Return (x, y) of the center of cell containing provided text 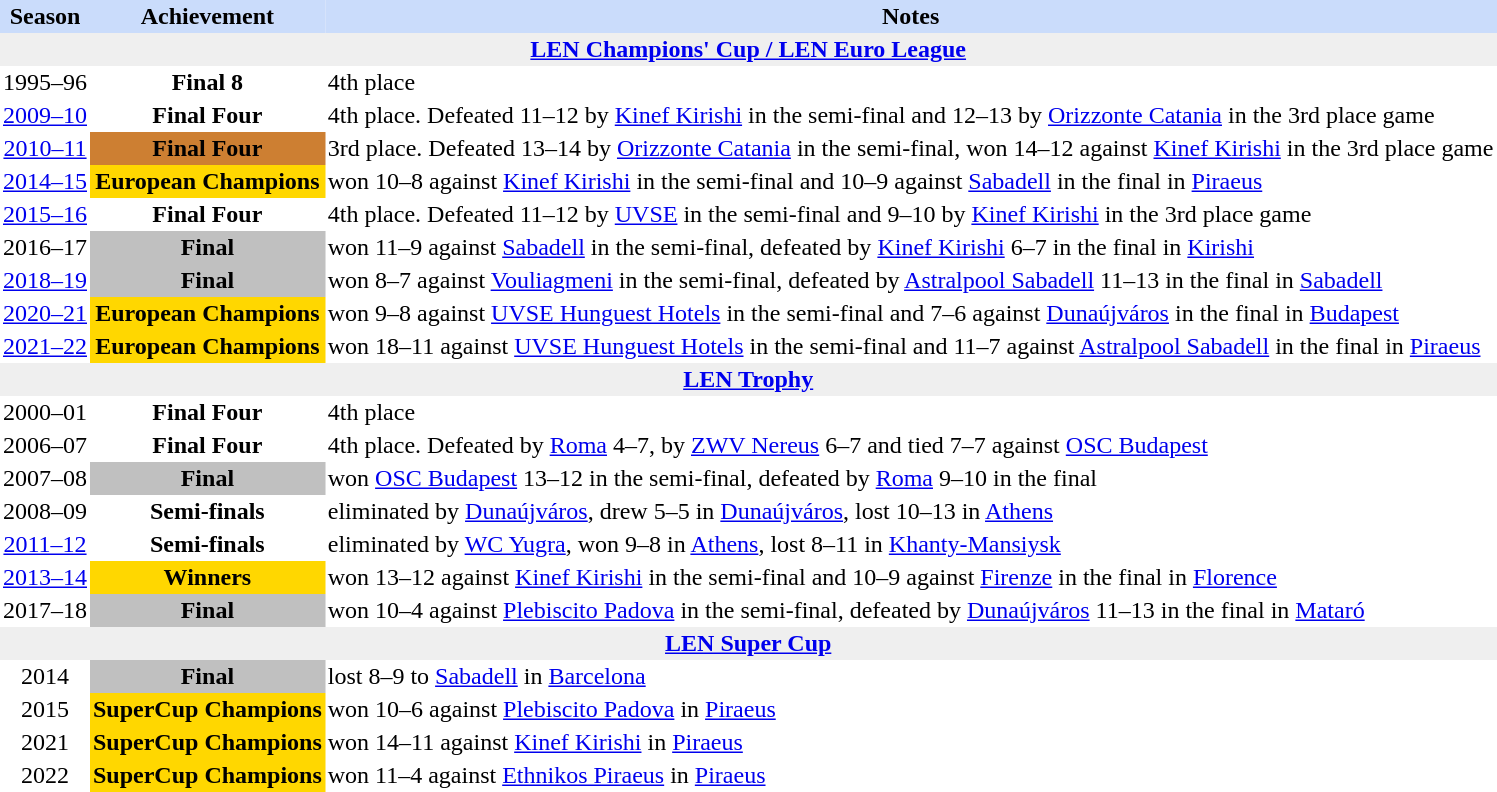
Season (45, 16)
2021 (45, 742)
2015 (45, 710)
lost 8–9 to Sabadell in Barcelona (911, 676)
4th place. Defeated 11–12 by UVSE in the semi-final and 9–10 by Kinef Kirishi in the 3rd place game (911, 214)
Final 8 (208, 82)
won 10–4 against Plebiscito Padova in the semi-final, defeated by Dunaújváros 11–13 in the final in Mataró (911, 610)
2013–14 (45, 578)
won ΟSC Budapest 13–12 in the semi-final, defeated by Roma 9–10 in the final (911, 478)
2006–07 (45, 446)
2022 (45, 776)
4th place. Defeated by Roma 4–7, by ZWV Nereus 6–7 and tied 7–7 against ΟSC Budapest (911, 446)
won 9–8 against UVSE Hunguest Hotels in the semi-final and 7–6 against Dunaújváros in the final in Budapest (911, 314)
2016–17 (45, 248)
Achievement (208, 16)
2009–10 (45, 116)
2021–22 (45, 346)
2008–09 (45, 512)
won 13–12 against Kinef Kirishi in the semi-final and 10–9 against Firenze in the final in Florence (911, 578)
2000–01 (45, 412)
won 8–7 against Vouliagmeni in the semi-final, defeated by Astralpool Sabadell 11–13 in the final in Sabadell (911, 280)
eliminated by Dunaújváros, drew 5–5 in Dunaújváros, lost 10–13 in Athens (911, 512)
2015–16 (45, 214)
LEN Trophy (748, 380)
2010–11 (45, 148)
won 11–4 against Ethnikos Piraeus in Piraeus (911, 776)
Winners (208, 578)
won 18–11 against UVSE Hunguest Hotels in the semi-final and 11–7 against Astralpool Sabadell in the final in Piraeus (911, 346)
3rd place. Defeated 13–14 by Orizzonte Catania in the semi-final, won 14–12 against Kinef Kirishi in the 3rd place game (911, 148)
won 11–9 against Sabadell in the semi-final, defeated by Kinef Kirishi 6–7 in the final in Kirishi (911, 248)
2018–19 (45, 280)
eliminated by WC Yugra, won 9–8 in Athens, lost 8–11 in Khanty-Mansiysk (911, 544)
2014–15 (45, 182)
Notes (911, 16)
2007–08 (45, 478)
2014 (45, 676)
2020–21 (45, 314)
LEN Super Cup (748, 644)
4th place. Defeated 11–12 by Kinef Kirishi in the semi-final and 12–13 by Orizzonte Catania in the 3rd place game (911, 116)
LEN Champions' Cup / LEN Euro League (748, 50)
2011–12 (45, 544)
2017–18 (45, 610)
won 14–11 against Kinef Kirishi in Piraeus (911, 742)
1995–96 (45, 82)
won 10–6 against Plebiscito Padova in Piraeus (911, 710)
won 10–8 against Kinef Kirishi in the semi-final and 10–9 against Sabadell in the final in Piraeus (911, 182)
